Extract the [x, y] coordinate from the center of the cell holding the provided text.  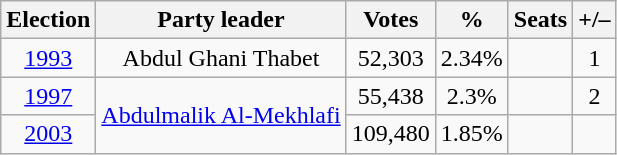
2.34% [472, 58]
% [472, 20]
1997 [48, 96]
Party leader [221, 20]
2003 [48, 134]
+/– [594, 20]
Seats [540, 20]
1 [594, 58]
Election [48, 20]
Abdul Ghani Thabet [221, 58]
Abdulmalik Al-Mekhlafi [221, 115]
55,438 [390, 96]
1.85% [472, 134]
2.3% [472, 96]
Votes [390, 20]
109,480 [390, 134]
52,303 [390, 58]
2 [594, 96]
1993 [48, 58]
